Scan for the cell matching the given text and deliver its (X, Y) coordinate at center. 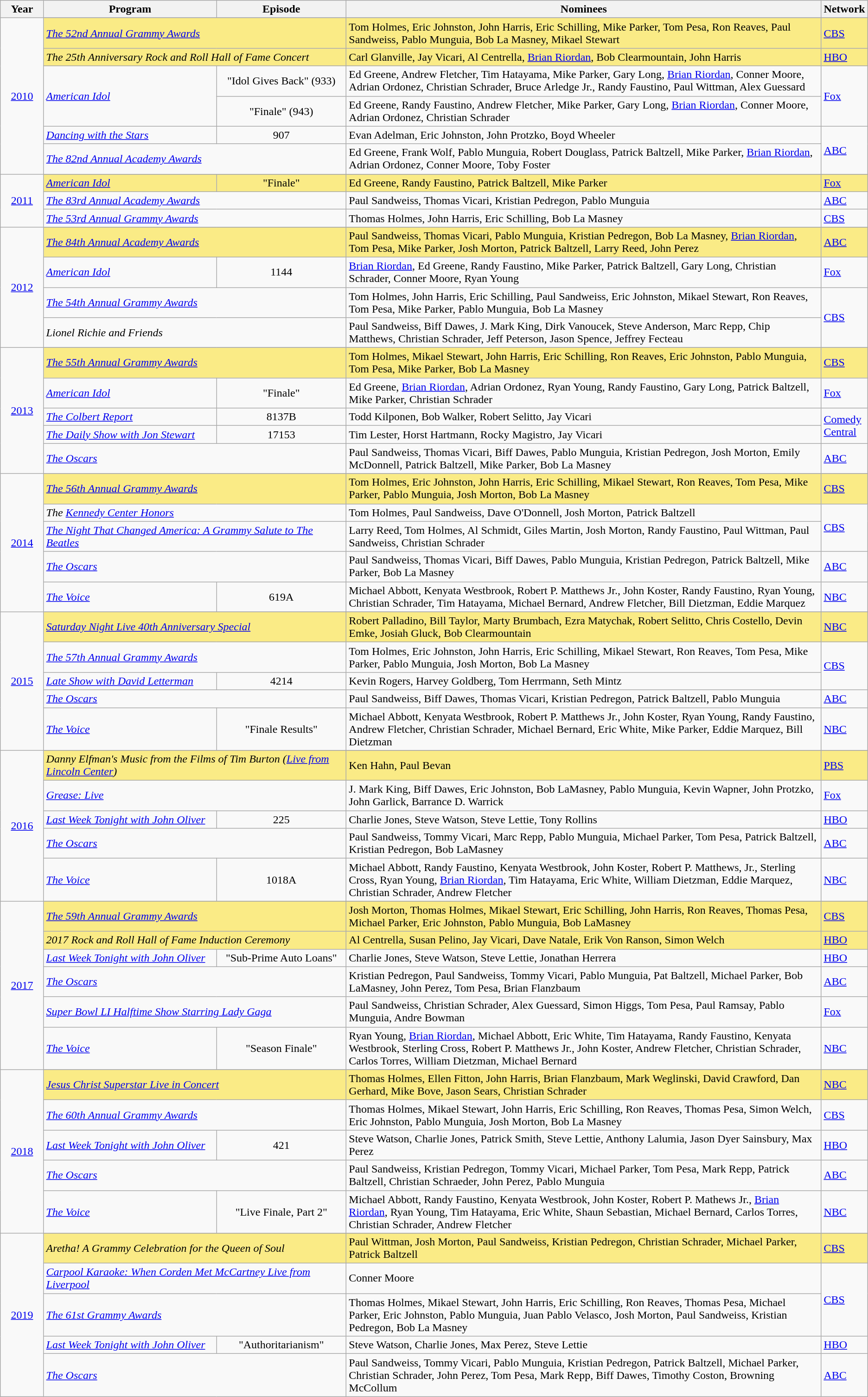
Paul Sandweiss, Thomas Vicari, Biff Dawes, Pablo Munguia, Kristian Pedregon, Patrick Baltzell, Mike Parker, Bob La Masney (584, 567)
Nominees (584, 9)
Kevin Rogers, Harvey Goldberg, Tom Herrmann, Seth Mintz (584, 681)
Aretha! A Grammy Celebration for the Queen of Soul (195, 1249)
Paul Sandweiss, Christian Schrader, Alex Guessard, Simon Higgs, Tom Pesa, Paul Ramsay, Pablo Munguia, Andre Bowman (584, 1012)
1144 (281, 272)
2015 (22, 681)
Thomas Holmes, Ellen Fitton, John Harris, Brian Flanzbaum, Mark Weglinski, David Crawford, Dan Gerhard, Mike Bove, Jason Sears, Christian Schrader (584, 1084)
421 (281, 1145)
"Authoritarianism" (281, 1345)
The 54th Annual Grammy Awards (195, 302)
17153 (281, 435)
Comedy Central (844, 426)
225 (281, 820)
Ed Greene, Randy Faustino, Patrick Baltzell, Mike Parker (584, 183)
"Sub-Prime Auto Loans" (281, 958)
Robert Palladino, Bill Taylor, Marty Brumbach, Ezra Matychak, Robert Selitto, Chris Costello, Devin Emke, Josiah Gluck, Bob Clearmountain (584, 627)
2011 (22, 200)
Late Show with David Letterman (130, 681)
Episode (281, 9)
2016 (22, 826)
"Live Finale, Part 2" (281, 1211)
Brian Riordan, Ed Greene, Randy Faustino, Mike Parker, Patrick Baltzell, Gary Long, Christian Schrader, Conner Moore, Ryan Young (584, 272)
The 25th Anniversary Rock and Roll Hall of Fame Concert (195, 57)
Tim Lester, Horst Hartmann, Rocky Magistro, Jay Vicari (584, 435)
Ed Greene, Brian Riordan, Adrian Ordonez, Ryan Young, Randy Faustino, Gary Long, Patrick Baltzell, Mike Parker, Christian Schrader (584, 393)
Ed Greene, Frank Wolf, Pablo Munguia, Robert Douglass, Patrick Baltzell, Mike Parker, Brian Riordan, Adrian Ordonez, Conner Moore, Toby Foster (584, 159)
J. Mark King, Biff Dawes, Eric Johnston, Bob LaMasney, Pablo Munguia, Kevin Wapner, John Protzko, John Garlick, Barrance D. Warrick (584, 796)
1018A (281, 880)
4214 (281, 681)
Carpool Karaoke: When Corden Met McCartney Live from Liverpool (195, 1278)
2019 (22, 1315)
The 53rd Annual Grammy Awards (195, 218)
The 61st Grammy Awards (195, 1315)
2010 (22, 96)
2014 (22, 543)
Dancing with the Stars (130, 135)
2012 (22, 287)
2017 Rock and Roll Hall of Fame Induction Ceremony (195, 940)
"Finale Results" (281, 729)
The 59th Annual Grammy Awards (195, 916)
Grease: Live (195, 796)
The 55th Annual Grammy Awards (195, 363)
Ed Greene, Randy Faustino, Andrew Fletcher, Mike Parker, Gary Long, Brian Riordan, Conner Moore, Adrian Ordonez, Christian Schrader (584, 111)
PBS (844, 765)
Conner Moore (584, 1278)
The 52nd Annual Grammy Awards (195, 33)
Lionel Richie and Friends (195, 333)
Ken Hahn, Paul Bevan (584, 765)
Paul Wittman, Josh Morton, Paul Sandweiss, Kristian Pedregon, Christian Schrader, Michael Parker, Patrick Baltzell (584, 1249)
Program (130, 9)
619A (281, 596)
Saturday Night Live 40th Anniversary Special (195, 627)
"Season Finale" (281, 1048)
The 83rd Annual Academy Awards (195, 200)
Thomas Holmes, John Harris, Eric Schilling, Bob La Masney (584, 218)
Todd Kilponen, Bob Walker, Robert Selitto, Jay Vicari (584, 417)
The 57th Annual Grammy Awards (195, 657)
Paul Sandweiss, Biff Dawes, Thomas Vicari, Kristian Pedregon, Patrick Baltzell, Pablo Munguia (584, 698)
Steve Watson, Charlie Jones, Max Perez, Steve Lettie (584, 1345)
Danny Elfman's Music from the Films of Tim Burton (Live from Lincoln Center) (195, 765)
Network (844, 9)
8137B (281, 417)
Tom Holmes, Paul Sandweiss, Dave O'Donnell, Josh Morton, Patrick Baltzell (584, 513)
Larry Reed, Tom Holmes, Al Schmidt, Giles Martin, Josh Morton, Randy Faustino, Paul Wittman, Paul Sandweiss, Christian Schrader (584, 536)
The 82nd Annual Academy Awards (195, 159)
Super Bowl LI Halftime Show Starring Lady Gaga (195, 1012)
The Daily Show with Jon Stewart (130, 435)
Charlie Jones, Steve Watson, Steve Lettie, Jonathan Herrera (584, 958)
2013 (22, 411)
The Colbert Report (130, 417)
Carl Glanville, Jay Vicari, Al Centrella, Brian Riordan, Bob Clearmountain, John Harris (584, 57)
Jesus Christ Superstar Live in Concert (195, 1084)
"Finale" (943) (281, 111)
2018 (22, 1151)
Al Centrella, Susan Pelino, Jay Vicari, Dave Natale, Erik Von Ranson, Simon Welch (584, 940)
The 56th Annual Grammy Awards (195, 489)
Steve Watson, Charlie Jones, Patrick Smith, Steve Lettie, Anthony Lalumia, Jason Dyer Sainsbury, Max Perez (584, 1145)
The Night That Changed America: A Grammy Salute to The Beatles (195, 536)
Evan Adelman, Eric Johnston, John Protzko, Boyd Wheeler (584, 135)
Paul Sandweiss, Thomas Vicari, Kristian Pedregon, Pablo Munguia (584, 200)
Charlie Jones, Steve Watson, Steve Lettie, Tony Rollins (584, 820)
The Kennedy Center Honors (195, 513)
2017 (22, 985)
The 84th Annual Academy Awards (195, 242)
The 60th Annual Grammy Awards (195, 1115)
907 (281, 135)
"Idol Gives Back" (933) (281, 81)
Kristian Pedregon, Paul Sandweiss, Tommy Vicari, Pablo Munguia, Pat Baltzell, Michael Parker, Bob LaMasney, John Perez, Tom Pesa, Brian Flanzbaum (584, 981)
Paul Sandweiss, Tommy Vicari, Marc Repp, Pablo Munguia, Michael Parker, Tom Pesa, Patrick Baltzell, Kristian Pedregon, Bob LaMasney (584, 843)
Tom Holmes, Mikael Stewart, John Harris, Eric Schilling, Ron Reaves, Eric Johnston, Pablo Munguia, Tom Pesa, Mike Parker, Bob La Masney (584, 363)
Year (22, 9)
